Capture the cell that displays the provided text and extract its (X, Y) central coordinate. 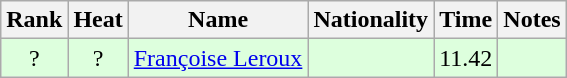
Rank (34, 20)
Nationality (371, 20)
Name (218, 20)
Françoise Leroux (218, 58)
11.42 (466, 58)
Time (466, 20)
Notes (532, 20)
Heat (98, 20)
